Pinpoint the cell where the given text exists, returning its (X, Y) midpoint coordinate. 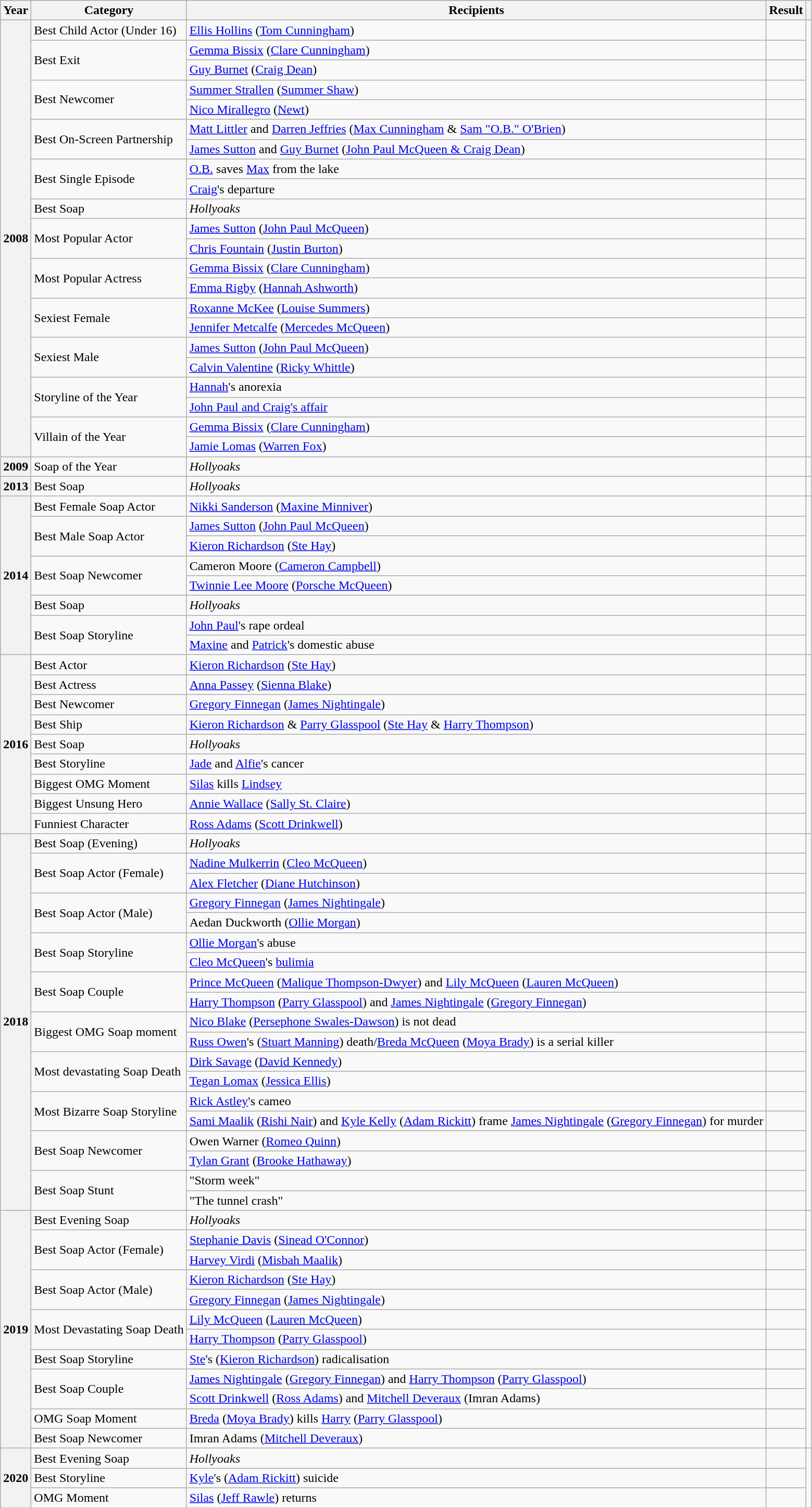
2009 (16, 466)
Most devastating Soap Death (109, 1071)
Ross Adams (Scott Drinkwell) (476, 823)
Best Single Episode (109, 179)
John Paul's rape ordeal (476, 625)
Calvin Valentine (Ricky Whittle) (476, 367)
Ollie Morgan's abuse (476, 943)
2020 (16, 1478)
Silas (Jeff Rawle) returns (476, 1498)
Rick Astley's cameo (476, 1101)
Best Actress (109, 685)
Anna Passey (Sienna Blake) (476, 685)
Best Female Soap Actor (109, 506)
Harvey Virdi (Misbah Maalik) (476, 1260)
Year (16, 10)
Recipients (476, 10)
Soap of the Year (109, 466)
2018 (16, 1021)
2016 (16, 744)
Prince McQueen (Malique Thompson-Dwyer) and Lily McQueen (Lauren McQueen) (476, 982)
Best Child Actor (Under 16) (109, 30)
Imran Adams (Mitchell Deveraux) (476, 1438)
Ellis Hollins (Tom Cunningham) (476, 30)
Result (786, 10)
Best On-Screen Partnership (109, 139)
Twinnie Lee Moore (Porsche McQueen) (476, 586)
2014 (16, 575)
Chris Fountain (Justin Burton) (476, 249)
Guy Burnet (Craig Dean) (476, 70)
Annie Wallace (Sally St. Claire) (476, 804)
Most Bizarre Soap Storyline (109, 1111)
Sami Maalik (Rishi Nair) and Kyle Kelly (Adam Rickitt) frame James Nightingale (Gregory Finnegan) for murder (476, 1121)
Tylan Grant (Brooke Hathaway) (476, 1160)
Hannah's anorexia (476, 387)
Jennifer Metcalfe (Mercedes McQueen) (476, 328)
John Paul and Craig's affair (476, 407)
Villain of the Year (109, 437)
Best Actor (109, 665)
Most Popular Actress (109, 278)
Biggest OMG Moment (109, 784)
Jade and Alfie's cancer (476, 764)
Scott Drinkwell (Ross Adams) and Mitchell Deveraux (Imran Adams) (476, 1399)
Lily McQueen (Lauren McQueen) (476, 1319)
Nikki Sanderson (Maxine Minniver) (476, 506)
Aedan Duckworth (Ollie Morgan) (476, 923)
Biggest OMG Soap moment (109, 1032)
Emma Rigby (Hannah Ashworth) (476, 288)
Cleo McQueen's bulimia (476, 962)
Storyline of the Year (109, 397)
Alex Fletcher (Diane Hutchinson) (476, 883)
Breda (Moya Brady) kills Harry (Parry Glasspool) (476, 1418)
2013 (16, 486)
OMG Moment (109, 1498)
Cameron Moore (Cameron Campbell) (476, 565)
Tegan Lomax (Jessica Ellis) (476, 1081)
Sexiest Female (109, 318)
Owen Warner (Romeo Quinn) (476, 1141)
Best Soap (Evening) (109, 843)
Dirk Savage (David Kennedy) (476, 1061)
Stephanie Davis (Sinead O'Connor) (476, 1240)
"Storm week" (476, 1180)
O.B. saves Max from the lake (476, 169)
Nico Mirallegro (Newt) (476, 109)
Nico Blake (Persephone Swales-Dawson) is not dead (476, 1022)
Most Devastating Soap Death (109, 1329)
OMG Soap Moment (109, 1418)
Roxanne McKee (Louise Summers) (476, 308)
James Nightingale (Gregory Finnegan) and Harry Thompson (Parry Glasspool) (476, 1379)
Matt Littler and Darren Jeffries (Max Cunningham & Sam "O.B." O'Brien) (476, 129)
Maxine and Patrick's domestic abuse (476, 645)
Most Popular Actor (109, 238)
Sexiest Male (109, 357)
James Sutton and Guy Burnet (John Paul McQueen & Craig Dean) (476, 149)
Best Male Soap Actor (109, 536)
Craig's departure (476, 189)
Best Soap Stunt (109, 1190)
Kieron Richardson & Parry Glasspool (Ste Hay & Harry Thompson) (476, 724)
Best Exit (109, 60)
2019 (16, 1330)
2008 (16, 239)
Biggest Unsung Hero (109, 804)
"The tunnel crash" (476, 1200)
Category (109, 10)
Nadine Mulkerrin (Cleo McQueen) (476, 863)
Ste's (Kieron Richardson) radicalisation (476, 1359)
Kyle's (Adam Rickitt) suicide (476, 1478)
Harry Thompson (Parry Glasspool) and James Nightingale (Gregory Finnegan) (476, 1002)
Jamie Lomas (Warren Fox) (476, 447)
Summer Strallen (Summer Shaw) (476, 90)
Harry Thompson (Parry Glasspool) (476, 1339)
Silas kills Lindsey (476, 784)
Best Ship (109, 724)
Russ Owen's (Stuart Manning) death/Breda McQueen (Moya Brady) is a serial killer (476, 1042)
Funniest Character (109, 823)
